Provide the [X, Y] coordinate of the cell's center where the given text is located.  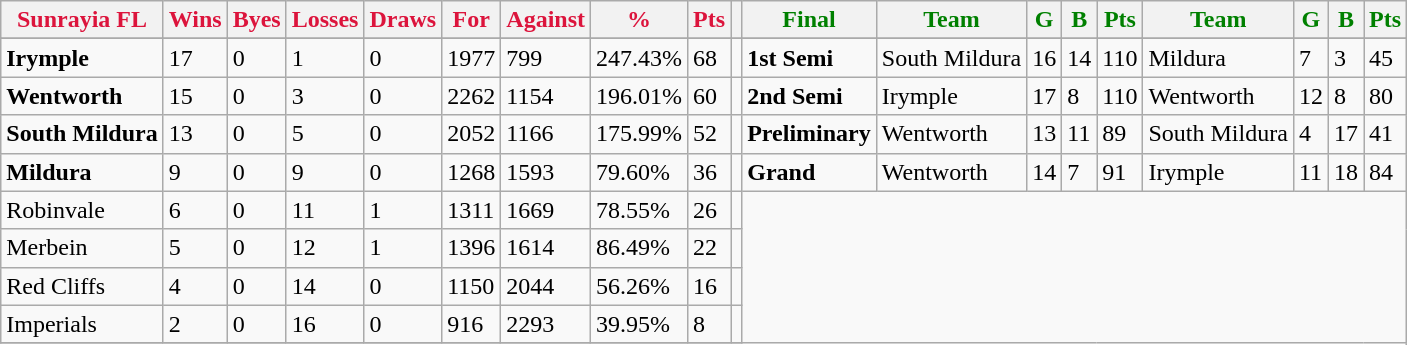
Imperials [82, 324]
56.26% [640, 286]
1311 [472, 210]
52 [710, 134]
2293 [546, 324]
Wins [195, 20]
247.43% [640, 58]
2052 [472, 134]
22 [710, 248]
Red Cliffs [82, 286]
Preliminary [810, 134]
916 [472, 324]
1166 [546, 134]
80 [1386, 96]
45 [1386, 58]
60 [710, 96]
39.95% [640, 324]
Byes [256, 20]
1593 [546, 172]
% [640, 20]
196.01% [640, 96]
1st Semi [810, 58]
Robinvale [82, 210]
Draws [403, 20]
1150 [472, 286]
41 [1386, 134]
Merbein [82, 248]
1669 [546, 210]
15 [195, 96]
799 [546, 58]
1154 [546, 96]
2262 [472, 96]
Grand [810, 172]
1396 [472, 248]
Against [546, 20]
For [472, 20]
1614 [546, 248]
1977 [472, 58]
Final [810, 20]
79.60% [640, 172]
Losses [325, 20]
2nd Semi [810, 96]
1268 [472, 172]
2 [195, 324]
86.49% [640, 248]
78.55% [640, 210]
Sunrayia FL [82, 20]
91 [1120, 172]
84 [1386, 172]
68 [710, 58]
89 [1120, 134]
18 [1346, 172]
6 [195, 210]
36 [710, 172]
26 [710, 210]
2044 [546, 286]
175.99% [640, 134]
